Extract the (x, y) coordinate from the center of the cell holding the provided text.  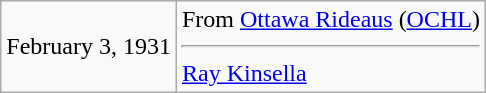
From Ottawa Rideaus (OCHL)Ray Kinsella (330, 47)
February 3, 1931 (89, 47)
